Output the (x, y) coordinate of the center of the cell containing the given text.  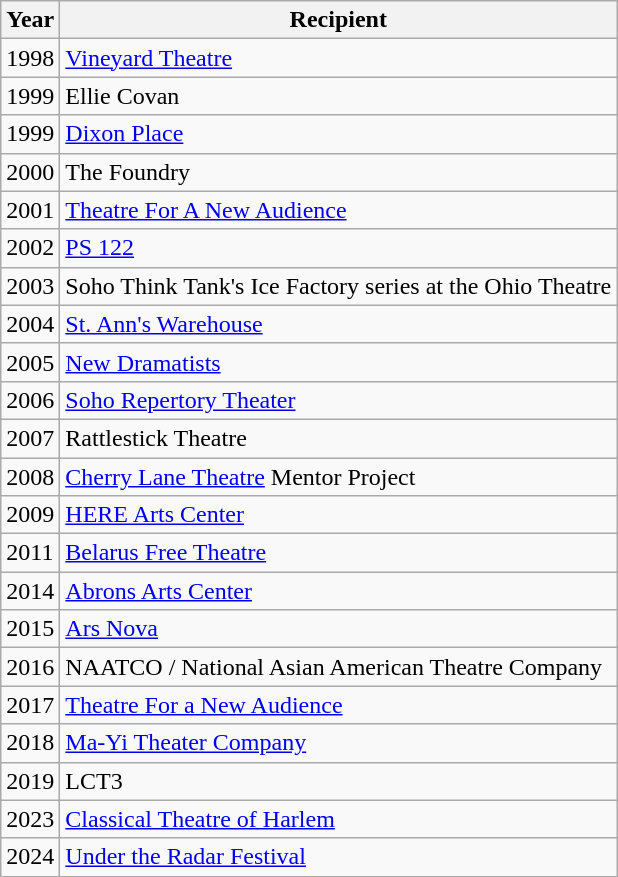
2016 (30, 667)
2001 (30, 210)
Belarus Free Theatre (338, 553)
Ma-Yi Theater Company (338, 743)
Theatre For A New Audience (338, 210)
Classical Theatre of Harlem (338, 819)
2024 (30, 857)
2007 (30, 438)
2002 (30, 248)
Soho Think Tank's Ice Factory series at the Ohio Theatre (338, 286)
Rattlestick Theatre (338, 438)
2009 (30, 515)
2014 (30, 591)
1998 (30, 58)
2023 (30, 819)
2018 (30, 743)
PS 122 (338, 248)
Year (30, 20)
Ellie Covan (338, 96)
2005 (30, 362)
HERE Arts Center (338, 515)
Vineyard Theatre (338, 58)
NAATCO / National Asian American Theatre Company (338, 667)
2006 (30, 400)
2004 (30, 324)
St. Ann's Warehouse (338, 324)
Abrons Arts Center (338, 591)
Under the Radar Festival (338, 857)
New Dramatists (338, 362)
Theatre For a New Audience (338, 705)
2000 (30, 172)
Recipient (338, 20)
2017 (30, 705)
2019 (30, 781)
Dixon Place (338, 134)
Ars Nova (338, 629)
LCT3 (338, 781)
2003 (30, 286)
2008 (30, 477)
2011 (30, 553)
The Foundry (338, 172)
2015 (30, 629)
Cherry Lane Theatre Mentor Project (338, 477)
Soho Repertory Theater (338, 400)
